Identify which cell holds the provided text, then report its [X, Y] central coordinate. 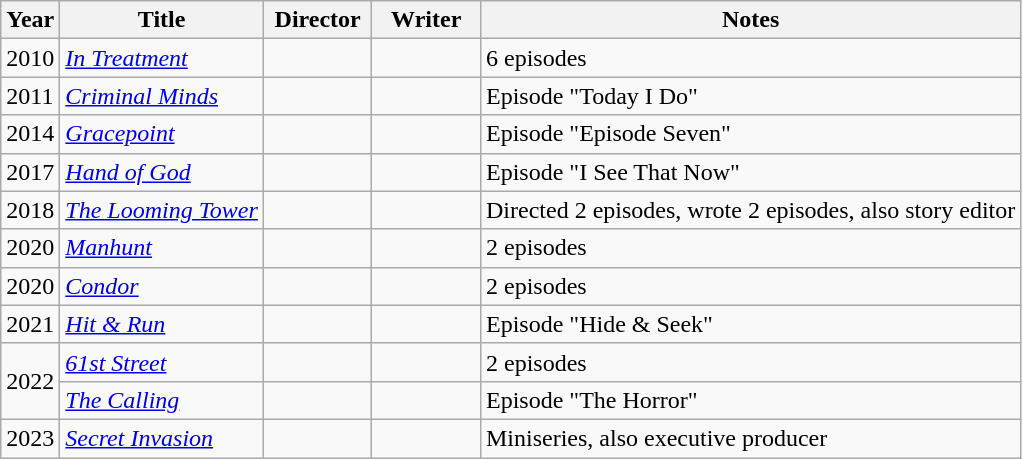
Miniseries, also executive producer [750, 438]
Writer [426, 20]
2014 [30, 134]
Criminal Minds [162, 96]
2011 [30, 96]
Hit & Run [162, 324]
Hand of God [162, 172]
2010 [30, 58]
Episode "Hide & Seek" [750, 324]
Episode "Episode Seven" [750, 134]
Year [30, 20]
2018 [30, 210]
Secret Invasion [162, 438]
Episode "I See That Now" [750, 172]
Episode "Today I Do" [750, 96]
Condor [162, 286]
2021 [30, 324]
6 episodes [750, 58]
The Looming Tower [162, 210]
Directed 2 episodes, wrote 2 episodes, also story editor [750, 210]
In Treatment [162, 58]
Episode "The Horror" [750, 400]
Notes [750, 20]
61st Street [162, 362]
2023 [30, 438]
Director [318, 20]
Manhunt [162, 248]
Title [162, 20]
Gracepoint [162, 134]
2017 [30, 172]
2022 [30, 381]
The Calling [162, 400]
